Search for the cell housing the specified text and yield its [x, y] center coordinate. 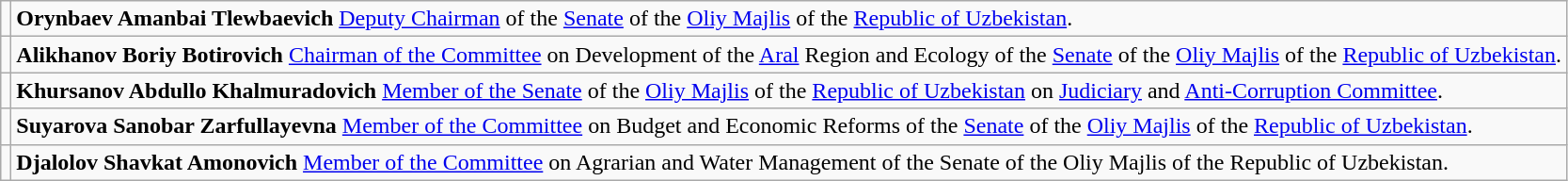
Orynbaev Amanbai Tlewbaevich Deputy Chairman of the Senate of the Oliy Majlis of the Republic of Uzbekistan. [789, 19]
Djalolov Shavkat Amonovich Member of the Committee on Agrarian and Water Management of the Senate of the Oliy Majlis of the Republic of Uzbekistan. [789, 162]
Khursanov Abdullo Khalmuradovich Member of the Senate of the Oliy Majlis of the Republic of Uzbekistan on Judiciary and Anti-Corruption Committee. [789, 90]
Suyarova Sanobar Zarfullayevna Member of the Committee on Budget and Economic Reforms of the Senate of the Oliy Majlis of the Republic of Uzbekistan. [789, 126]
